From the cell containing the given text, extract its center point as (x, y) coordinate. 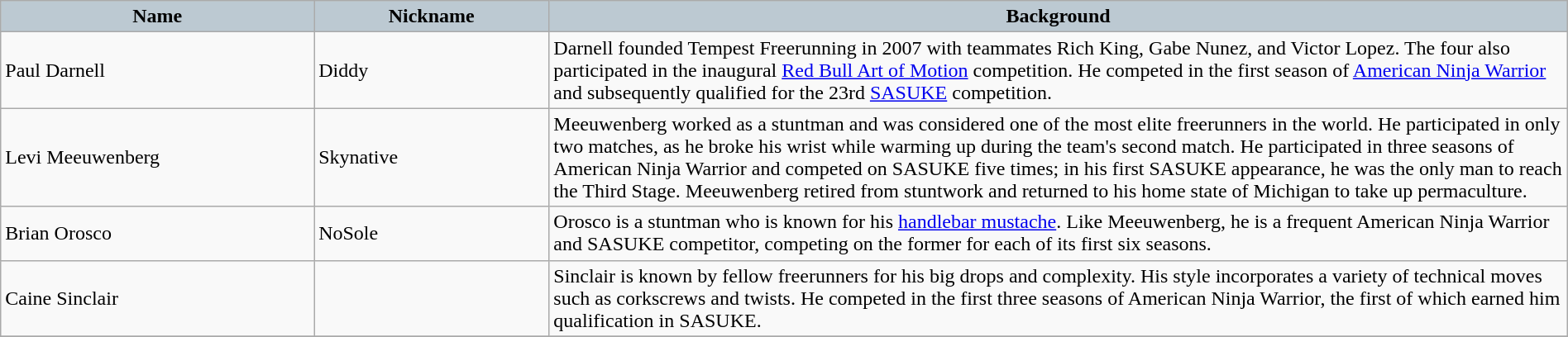
Nickname (432, 17)
Paul Darnell (157, 70)
Levi Meeuwenberg (157, 157)
Skynative (432, 157)
Diddy (432, 70)
NoSole (432, 233)
Background (1059, 17)
Caine Sinclair (157, 298)
Brian Orosco (157, 233)
Name (157, 17)
